Pinpoint the cell where the given text exists, returning its [X, Y] midpoint coordinate. 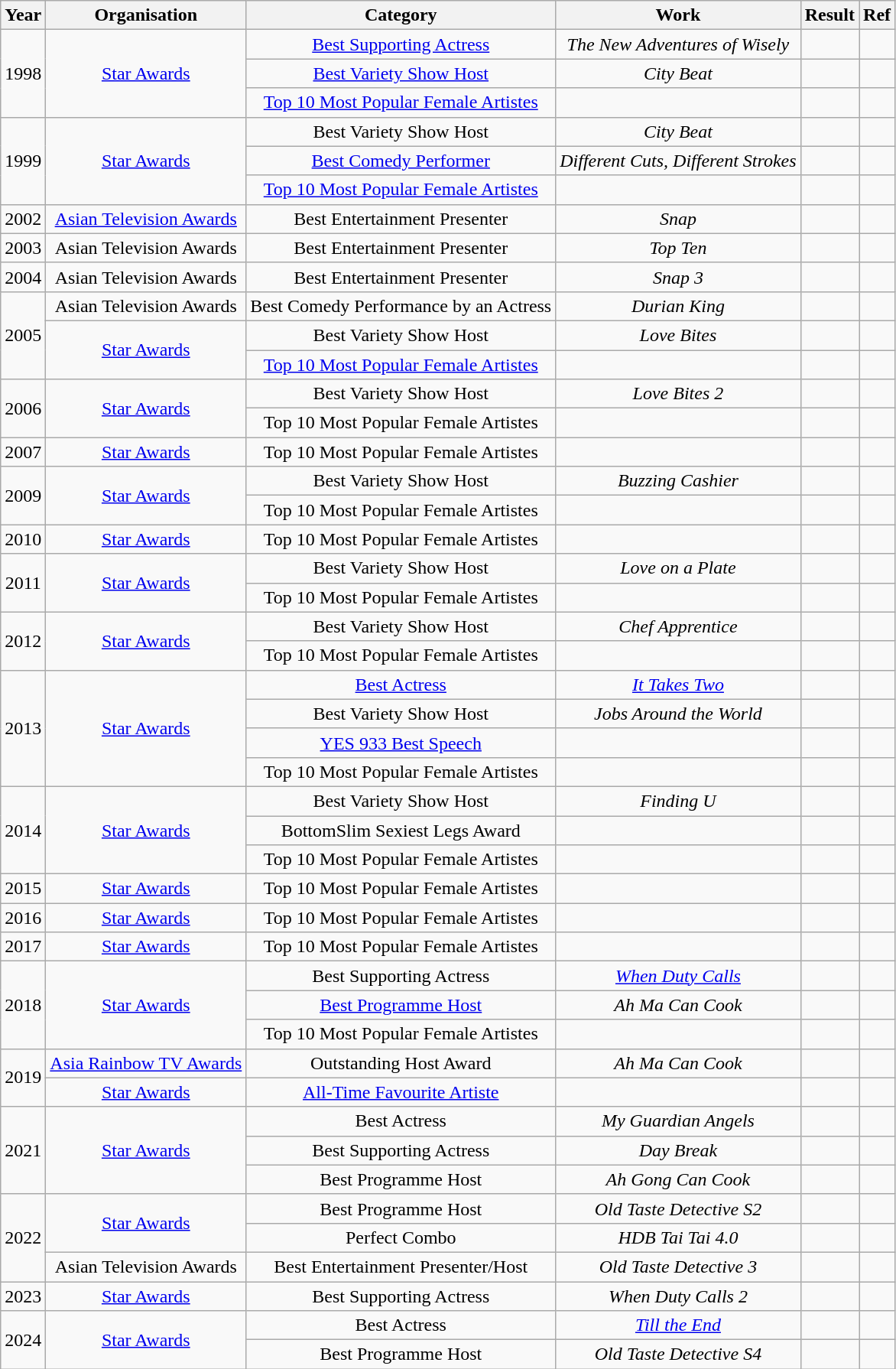
When Duty Calls [678, 976]
Buzzing Cashier [678, 481]
All-Time Favourite Artiste [401, 1092]
Durian King [678, 306]
2022 [23, 1237]
2018 [23, 1005]
Result [829, 15]
BottomSlim Sexiest Legs Award [401, 830]
2015 [23, 889]
Different Cuts, Different Strokes [678, 161]
Best Comedy Performance by an Actress [401, 306]
Ah Gong Can Cook [678, 1179]
When Duty Calls 2 [678, 1296]
2017 [23, 947]
Day Break [678, 1150]
Best Comedy Performer [401, 161]
2004 [23, 277]
YES 933 Best Speech [401, 743]
Love Bites [678, 335]
2010 [23, 539]
2009 [23, 496]
2012 [23, 641]
Outstanding Host Award [401, 1063]
Asia Rainbow TV Awards [146, 1063]
It Takes Two [678, 684]
Old Taste Detective S4 [678, 1354]
Finding U [678, 801]
2002 [23, 219]
2024 [23, 1340]
2005 [23, 335]
Work [678, 15]
2013 [23, 728]
The New Adventures of Wisely [678, 44]
Top Ten [678, 248]
Organisation [146, 15]
1998 [23, 73]
2006 [23, 408]
Old Taste Detective S2 [678, 1208]
Love Bites 2 [678, 394]
HDB Tai Tai 4.0 [678, 1237]
Best Entertainment Presenter/Host [401, 1267]
Ref [878, 15]
2019 [23, 1078]
Snap 3 [678, 277]
2011 [23, 583]
Year [23, 15]
Love on a Plate [678, 568]
Till the End [678, 1325]
2014 [23, 830]
Old Taste Detective 3 [678, 1267]
2016 [23, 918]
My Guardian Angels [678, 1121]
2007 [23, 452]
2023 [23, 1296]
Jobs Around the World [678, 714]
Perfect Combo [401, 1237]
1999 [23, 161]
2003 [23, 248]
Snap [678, 219]
Chef Apprentice [678, 626]
2021 [23, 1150]
Category [401, 15]
